Provide the (x, y) coordinate of the cell's center where the given text is located.  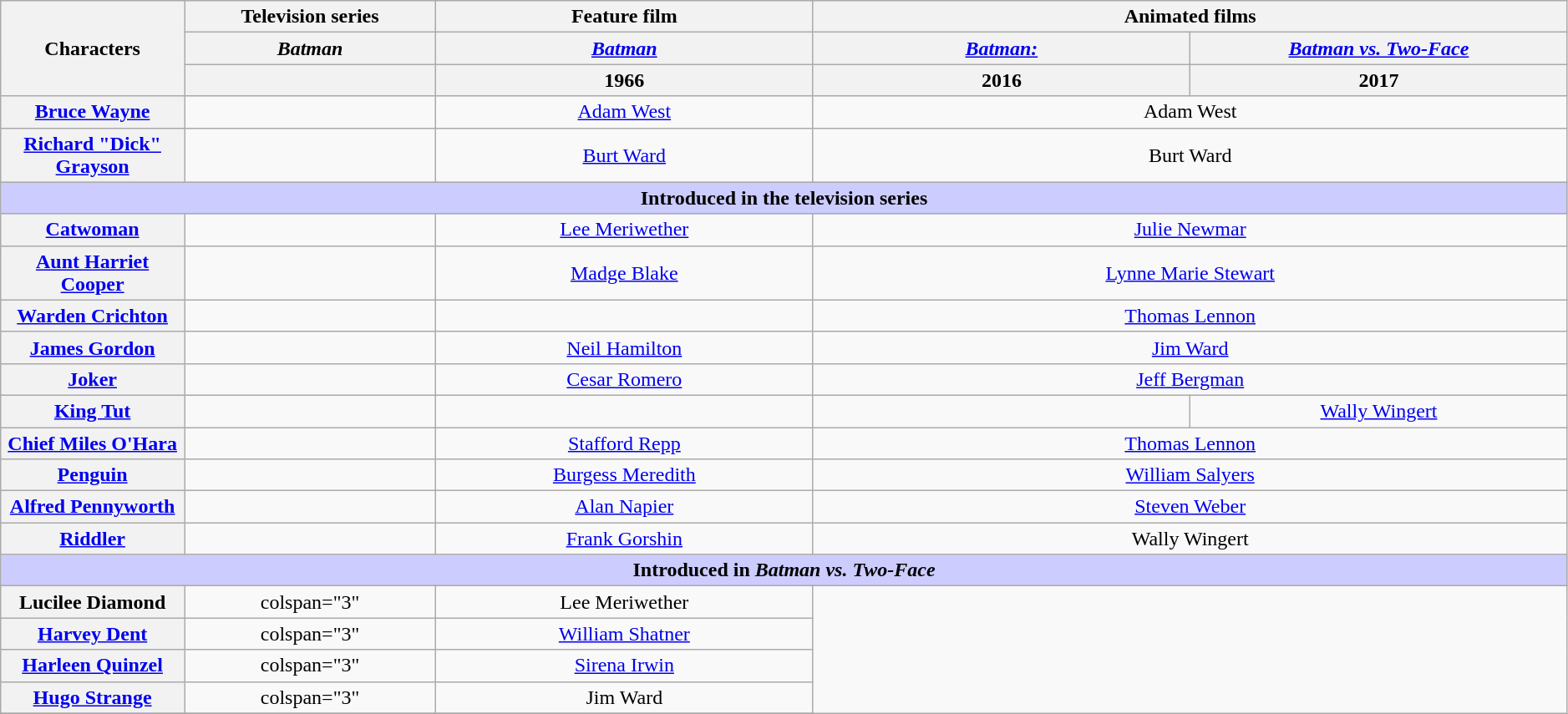
Alan Napier (625, 507)
William Shatner (625, 634)
Frank Gorshin (625, 539)
Chief Miles O'Hara (93, 443)
Introduced in Batman vs. Two-Face (784, 570)
King Tut (93, 411)
William Salyers (1190, 475)
Feature film (625, 17)
Animated films (1190, 17)
Hugo Strange (93, 697)
Introduced in the television series (784, 198)
Penguin (93, 475)
Lynne Marie Stewart (1190, 272)
Neil Hamilton (625, 347)
Riddler (93, 539)
Alfred Pennyworth (93, 507)
1966 (625, 80)
Television series (309, 17)
Burgess Meredith (625, 475)
2017 (1379, 80)
Aunt Harriet Cooper (93, 272)
Batman vs. Two-Face (1379, 48)
Characters (93, 48)
Stafford Repp (625, 443)
Harvey Dent (93, 634)
Warden Crichton (93, 316)
Lucilee Diamond (93, 602)
Julie Newmar (1190, 230)
Cesar Romero (625, 379)
Madge Blake (625, 272)
Batman: (1002, 48)
James Gordon (93, 347)
2016 (1002, 80)
Catwoman (93, 230)
Jeff Bergman (1190, 379)
Bruce Wayne (93, 112)
Sirena Irwin (625, 666)
Harleen Quinzel (93, 666)
Joker (93, 379)
Richard "Dick" Grayson (93, 155)
Steven Weber (1190, 507)
